Detect which cell encompasses the target text, then output its [x, y] center coordinate. 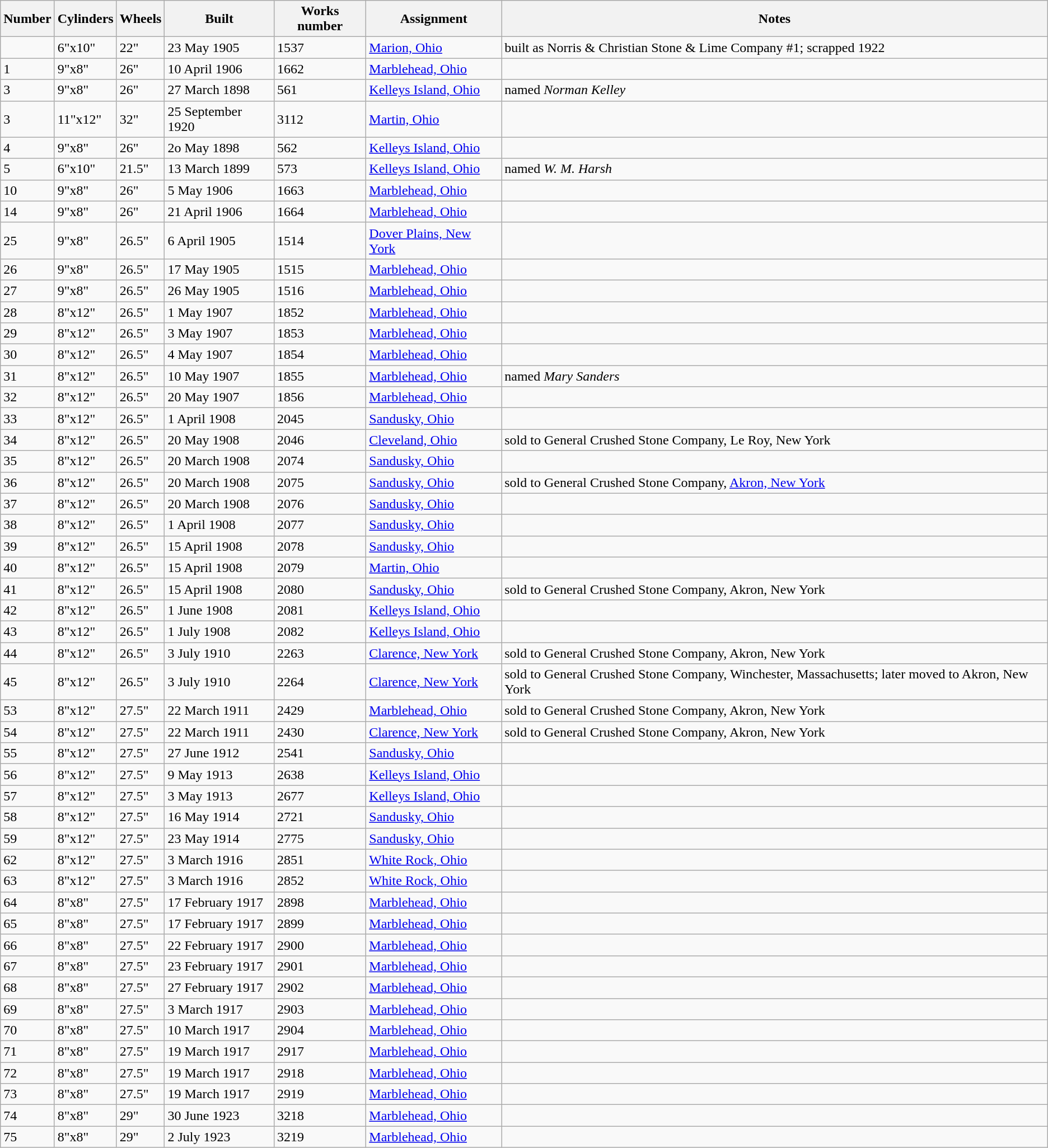
6 April 1905 [219, 241]
Wheels [141, 19]
22" [141, 48]
38 [27, 525]
1 June 1908 [219, 610]
2898 [320, 902]
Marion, Ohio [434, 48]
42 [27, 610]
27 February 1917 [219, 987]
2430 [320, 732]
66 [27, 945]
21.5" [141, 169]
Assignment [434, 19]
22 February 1917 [219, 945]
69 [27, 1009]
built as Norris & Christian Stone & Lime Company #1; scrapped 1922 [775, 48]
27 [27, 290]
1514 [320, 241]
43 [27, 631]
62 [27, 860]
10 March 1917 [219, 1030]
3 March 1917 [219, 1009]
2918 [320, 1073]
3218 [320, 1116]
25 [27, 241]
1856 [320, 397]
562 [320, 148]
64 [27, 902]
2076 [320, 504]
named Norman Kelley [775, 90]
2079 [320, 568]
28 [27, 312]
16 May 1914 [219, 817]
39 [27, 546]
1663 [320, 190]
1853 [320, 334]
1515 [320, 269]
4 May 1907 [219, 355]
2775 [320, 838]
23 February 1917 [219, 966]
37 [27, 504]
5 [27, 169]
72 [27, 1073]
27 March 1898 [219, 90]
2900 [320, 945]
2899 [320, 924]
named W. M. Harsh [775, 169]
54 [27, 732]
3219 [320, 1137]
14 [27, 212]
30 June 1923 [219, 1116]
67 [27, 966]
1662 [320, 69]
45 [27, 682]
2046 [320, 440]
2075 [320, 482]
32" [141, 119]
26 [27, 269]
2429 [320, 711]
65 [27, 924]
55 [27, 753]
53 [27, 711]
2 July 1923 [219, 1137]
23 May 1914 [219, 838]
34 [27, 440]
40 [27, 568]
71 [27, 1052]
Number [27, 19]
21 April 1906 [219, 212]
2074 [320, 461]
11"x12" [85, 119]
2638 [320, 775]
30 [27, 355]
74 [27, 1116]
named Mary Sanders [775, 376]
1516 [320, 290]
1 [27, 69]
2263 [320, 653]
44 [27, 653]
2721 [320, 817]
25 September 1920 [219, 119]
68 [27, 987]
57 [27, 796]
10 [27, 190]
9 May 1913 [219, 775]
3 May 1913 [219, 796]
1664 [320, 212]
2082 [320, 631]
73 [27, 1094]
31 [27, 376]
23 May 1905 [219, 48]
Cylinders [85, 19]
10 May 1907 [219, 376]
2902 [320, 987]
573 [320, 169]
26 May 1905 [219, 290]
1855 [320, 376]
20 May 1907 [219, 397]
58 [27, 817]
5 May 1906 [219, 190]
sold to General Crushed Stone Company, Winchester, Massachusetts; later moved to Akron, New York [775, 682]
Works number [320, 19]
20 May 1908 [219, 440]
17 May 1905 [219, 269]
56 [27, 775]
2264 [320, 682]
63 [27, 881]
33 [27, 419]
1852 [320, 312]
3 May 1907 [219, 334]
27 June 1912 [219, 753]
1 May 1907 [219, 312]
2919 [320, 1094]
Cleveland, Ohio [434, 440]
3112 [320, 119]
2904 [320, 1030]
59 [27, 838]
70 [27, 1030]
2852 [320, 881]
Notes [775, 19]
2077 [320, 525]
2o May 1898 [219, 148]
2917 [320, 1052]
10 April 1906 [219, 69]
2677 [320, 796]
Dover Plains, New York [434, 241]
1854 [320, 355]
29 [27, 334]
2541 [320, 753]
2903 [320, 1009]
32 [27, 397]
13 March 1899 [219, 169]
36 [27, 482]
1537 [320, 48]
2078 [320, 546]
2045 [320, 419]
75 [27, 1137]
4 [27, 148]
2851 [320, 860]
561 [320, 90]
2081 [320, 610]
35 [27, 461]
41 [27, 589]
1 July 1908 [219, 631]
sold to General Crushed Stone Company, Le Roy, New York [775, 440]
Built [219, 19]
2080 [320, 589]
2901 [320, 966]
